Provide the (X, Y) coordinate of the cell's center where the given text is located.  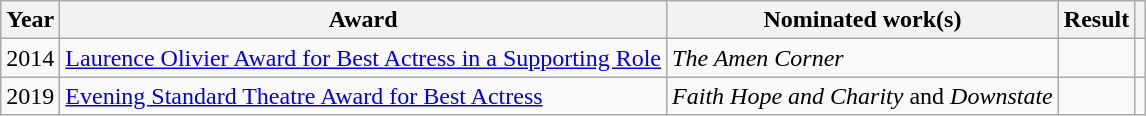
Laurence Olivier Award for Best Actress in a Supporting Role (364, 58)
Evening Standard Theatre Award for Best Actress (364, 96)
Year (30, 20)
Result (1096, 20)
Award (364, 20)
Faith Hope and Charity and Downstate (863, 96)
2014 (30, 58)
2019 (30, 96)
The Amen Corner (863, 58)
Nominated work(s) (863, 20)
